Find where the given text appears and provide that cell's center as (X, Y) coordinate. 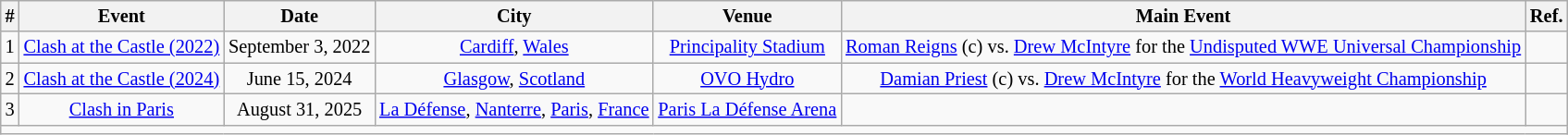
Clash at the Castle (2024) (122, 79)
Roman Reigns (c) vs. Drew McIntyre for the Undisputed WWE Universal Championship (1183, 47)
Clash in Paris (122, 109)
Clash at the Castle (2022) (122, 47)
Event (122, 16)
OVO Hydro (747, 79)
August 31, 2025 (300, 109)
# (10, 16)
2 (10, 79)
September 3, 2022 (300, 47)
Date (300, 16)
Ref. (1547, 16)
June 15, 2024 (300, 79)
Damian Priest (c) vs. Drew McIntyre for the World Heavyweight Championship (1183, 79)
Main Event (1183, 16)
Principality Stadium (747, 47)
City (514, 16)
La Défense, Nanterre, Paris, France (514, 109)
Paris La Défense Arena (747, 109)
3 (10, 109)
1 (10, 47)
Glasgow, Scotland (514, 79)
Venue (747, 16)
Cardiff, Wales (514, 47)
